Return the [x, y] coordinate for the center point of the cell that contains the specified text.  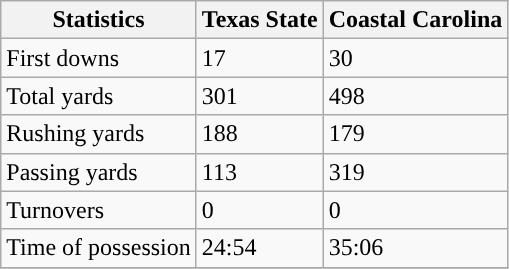
Total yards [99, 96]
First downs [99, 58]
319 [416, 172]
Statistics [99, 20]
Passing yards [99, 172]
Time of possession [99, 248]
35:06 [416, 248]
17 [260, 58]
Turnovers [99, 210]
Coastal Carolina [416, 20]
188 [260, 134]
301 [260, 96]
113 [260, 172]
179 [416, 134]
Texas State [260, 20]
30 [416, 58]
Rushing yards [99, 134]
498 [416, 96]
24:54 [260, 248]
